Detect which cell encompasses the target text, then output its [x, y] center coordinate. 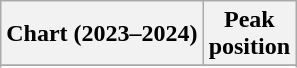
Peakposition [249, 34]
Chart (2023–2024) [102, 34]
